Detect which cell encompasses the target text, then output its [X, Y] center coordinate. 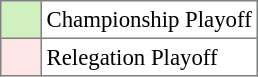
Relegation Playoff [149, 57]
Championship Playoff [149, 20]
